Identify which cell holds the provided text, then report its [X, Y] central coordinate. 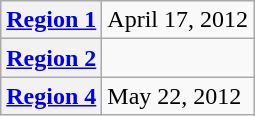
Region 4 [52, 96]
April 17, 2012 [178, 20]
Region 2 [52, 58]
Region 1 [52, 20]
May 22, 2012 [178, 96]
